For the text-containing cell, return its midpoint in (X, Y) coordinate format. 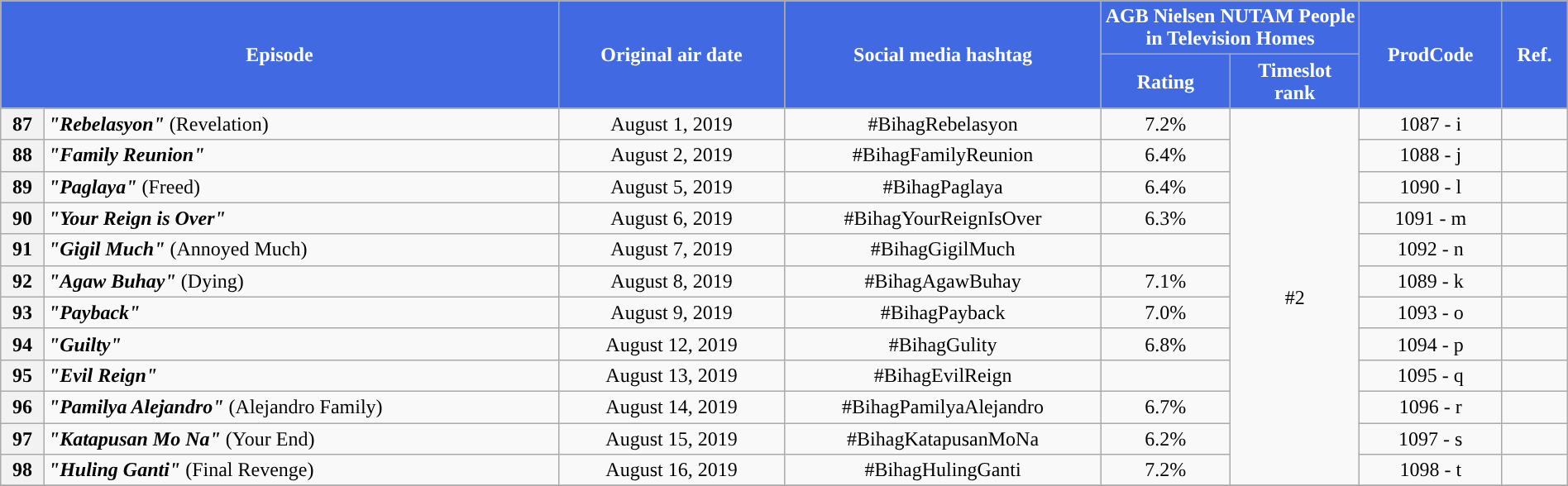
August 7, 2019 (672, 250)
87 (23, 124)
"Evil Reign" (301, 375)
#BihagYourReignIsOver (943, 218)
August 14, 2019 (672, 407)
August 1, 2019 (672, 124)
August 6, 2019 (672, 218)
96 (23, 407)
1091 - m (1431, 218)
"Agaw Buhay" (Dying) (301, 281)
1094 - p (1431, 344)
Rating (1165, 81)
Original air date (672, 55)
"Family Reunion" (301, 155)
#BihagFamilyReunion (943, 155)
Episode (280, 55)
ProdCode (1431, 55)
94 (23, 344)
89 (23, 187)
AGB Nielsen NUTAM People in Television Homes (1231, 28)
1089 - k (1431, 281)
August 13, 2019 (672, 375)
#BihagPamilyaAlejandro (943, 407)
August 2, 2019 (672, 155)
1090 - l (1431, 187)
#BihagEvilReign (943, 375)
90 (23, 218)
6.7% (1165, 407)
1098 - t (1431, 470)
98 (23, 470)
1095 - q (1431, 375)
6.3% (1165, 218)
#BihagPayback (943, 312)
#BihagPaglaya (943, 187)
"Pamilya Alejandro" (Alejandro Family) (301, 407)
#BihagGigilMuch (943, 250)
"Gigil Much" (Annoyed Much) (301, 250)
88 (23, 155)
August 9, 2019 (672, 312)
91 (23, 250)
1088 - j (1431, 155)
6.8% (1165, 344)
#BihagGulity (943, 344)
Ref. (1535, 55)
93 (23, 312)
August 16, 2019 (672, 470)
1087 - i (1431, 124)
"Rebelasyon" (Revelation) (301, 124)
97 (23, 439)
1096 - r (1431, 407)
6.2% (1165, 439)
Social media hashtag (943, 55)
92 (23, 281)
#2 (1295, 298)
#BihagHulingGanti (943, 470)
"Your Reign is Over" (301, 218)
"Katapusan Mo Na" (Your End) (301, 439)
7.1% (1165, 281)
August 15, 2019 (672, 439)
#BihagKatapusanMoNa (943, 439)
"Paglaya" (Freed) (301, 187)
7.0% (1165, 312)
August 8, 2019 (672, 281)
August 12, 2019 (672, 344)
"Guilty" (301, 344)
"Huling Ganti" (Final Revenge) (301, 470)
"Payback" (301, 312)
1092 - n (1431, 250)
95 (23, 375)
1093 - o (1431, 312)
August 5, 2019 (672, 187)
#BihagAgawBuhay (943, 281)
1097 - s (1431, 439)
Timeslotrank (1295, 81)
#BihagRebelasyon (943, 124)
